Return the [X, Y] coordinate for the center point of the cell that contains the specified text.  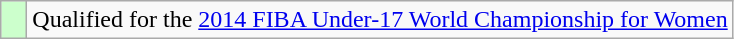
Qualified for the 2014 FIBA Under-17 World Championship for Women [380, 20]
